Capture the cell that displays the provided text and extract its [x, y] central coordinate. 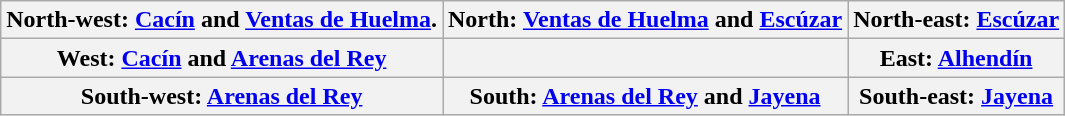
South-west: Arenas del Rey [222, 96]
North-west: Cacín and Ventas de Huelma. [222, 20]
East: Alhendín [956, 58]
West: Cacín and Arenas del Rey [222, 58]
South-east: Jayena [956, 96]
North-east: Escúzar [956, 20]
South: Arenas del Rey and Jayena [644, 96]
North: Ventas de Huelma and Escúzar [644, 20]
